Capture the cell that displays the provided text and extract its (x, y) central coordinate. 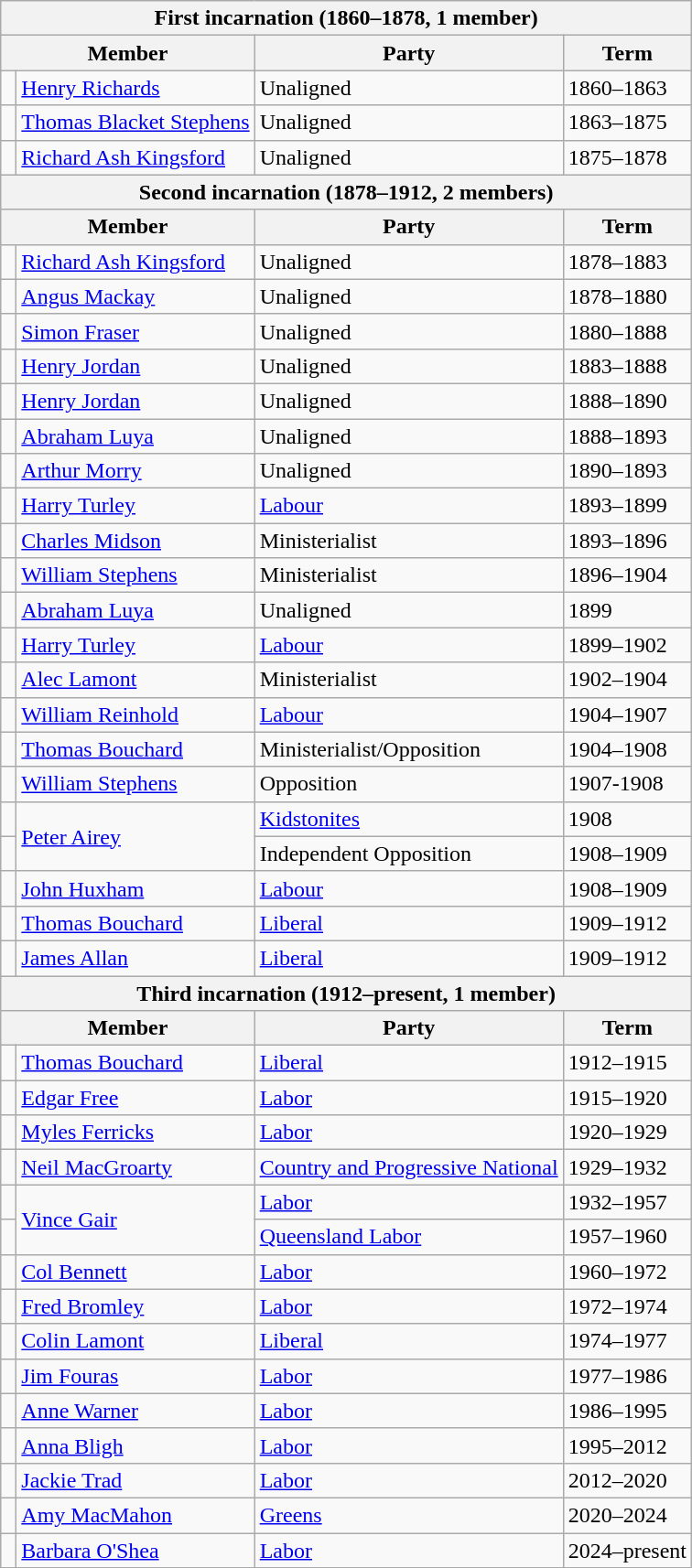
Alec Lamont (135, 680)
Country and Progressive National (408, 1167)
1960–1972 (627, 1272)
2012–2020 (627, 1480)
Charles Midson (135, 541)
1899 (627, 610)
Angus Mackay (135, 296)
Jim Fouras (135, 1376)
1899–1902 (627, 645)
Fred Bromley (135, 1306)
Peter Airey (135, 836)
1893–1899 (627, 506)
1920–1929 (627, 1133)
Jackie Trad (135, 1480)
1915–1920 (627, 1098)
1912–1915 (627, 1063)
Greens (408, 1515)
Edgar Free (135, 1098)
Second incarnation (1878–1912, 2 members) (346, 192)
1929–1932 (627, 1167)
1908 (627, 819)
1902–1904 (627, 680)
Queensland Labor (408, 1237)
1986–1995 (627, 1411)
1860–1863 (627, 88)
2024–present (627, 1551)
1888–1890 (627, 401)
Simon Fraser (135, 331)
1957–1960 (627, 1237)
1890–1893 (627, 471)
1863–1875 (627, 123)
1904–1908 (627, 749)
First incarnation (1860–1878, 1 member) (346, 18)
1880–1888 (627, 331)
1977–1986 (627, 1376)
Col Bennett (135, 1272)
1972–1974 (627, 1306)
Opposition (408, 784)
Neil MacGroarty (135, 1167)
Myles Ferricks (135, 1133)
1888–1893 (627, 436)
1904–1907 (627, 714)
Amy MacMahon (135, 1515)
1883–1888 (627, 366)
1878–1883 (627, 262)
John Huxham (135, 888)
2020–2024 (627, 1515)
Kidstonites (408, 819)
Ministerialist/Opposition (408, 749)
William Reinhold (135, 714)
Henry Richards (135, 88)
Colin Lamont (135, 1341)
1896–1904 (627, 575)
1995–2012 (627, 1445)
1907-1908 (627, 784)
James Allan (135, 958)
1893–1896 (627, 541)
1974–1977 (627, 1341)
Arthur Morry (135, 471)
Thomas Blacket Stephens (135, 123)
1875–1878 (627, 157)
Third incarnation (1912–present, 1 member) (346, 993)
Independent Opposition (408, 854)
1878–1880 (627, 296)
Anne Warner (135, 1411)
Vince Gair (135, 1219)
Barbara O'Shea (135, 1551)
Anna Bligh (135, 1445)
1932–1957 (627, 1202)
